Locate the cell with the specified text and output its (X, Y) center coordinate. 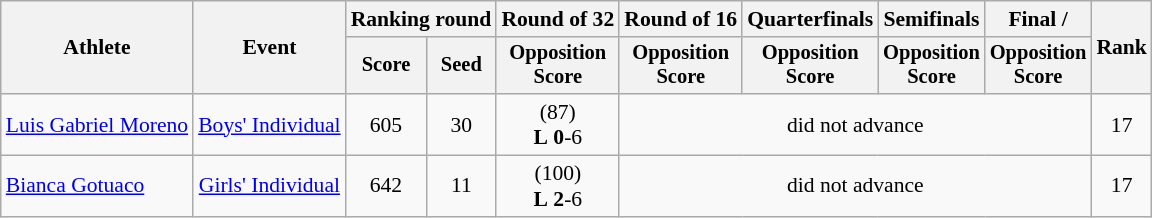
30 (461, 124)
642 (386, 186)
11 (461, 186)
Boys' Individual (270, 124)
605 (386, 124)
Athlete (97, 48)
Event (270, 48)
Luis Gabriel Moreno (97, 124)
(100) L 2-6 (558, 186)
Round of 32 (558, 19)
Final / (1038, 19)
Score (386, 66)
(87) L 0-6 (558, 124)
Bianca Gotuaco (97, 186)
Seed (461, 66)
Rank (1122, 48)
Quarterfinals (810, 19)
Round of 16 (680, 19)
Ranking round (422, 19)
Girls' Individual (270, 186)
Semifinals (932, 19)
